Detect which cell encompasses the target text, then output its (x, y) center coordinate. 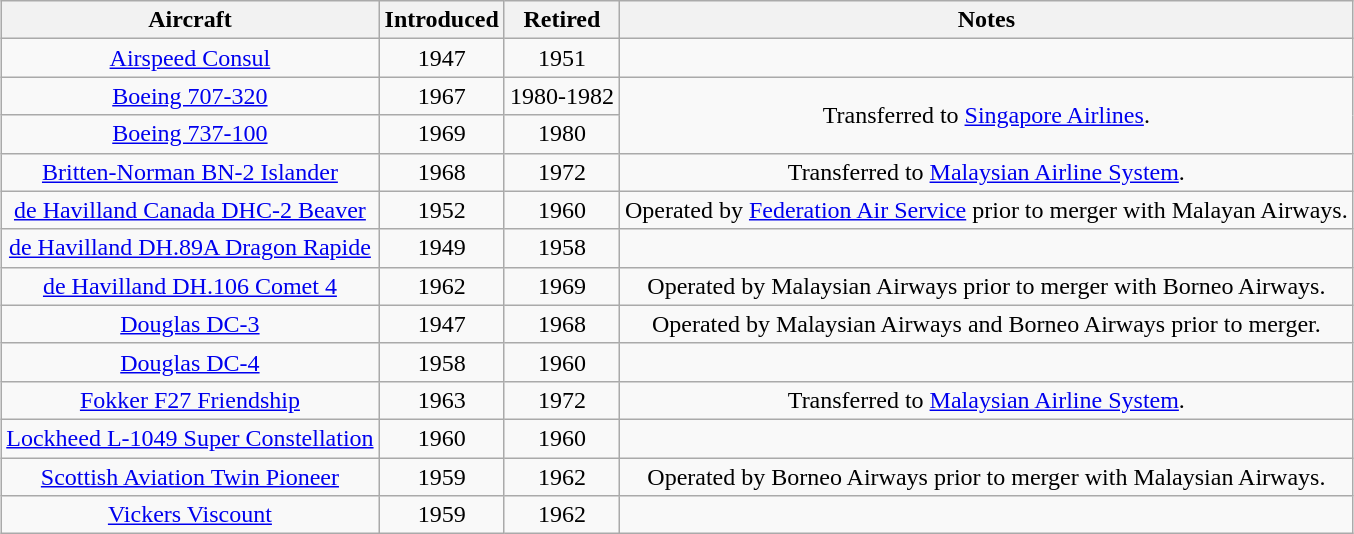
Aircraft (190, 20)
1963 (442, 400)
1949 (442, 248)
1980 (562, 134)
Airspeed Consul (190, 58)
Lockheed L-1049 Super Constellation (190, 438)
Vickers Viscount (190, 515)
Retired (562, 20)
de Havilland DH.89A Dragon Rapide (190, 248)
Fokker F27 Friendship (190, 400)
1951 (562, 58)
1980-1982 (562, 96)
Douglas DC-3 (190, 324)
Operated by Malaysian Airways prior to merger with Borneo Airways. (986, 286)
Notes (986, 20)
Boeing 737-100 (190, 134)
Operated by Malaysian Airways and Borneo Airways prior to merger. (986, 324)
Transferred to Singapore Airlines. (986, 115)
Scottish Aviation Twin Pioneer (190, 477)
Operated by Borneo Airways prior to merger with Malaysian Airways. (986, 477)
Britten-Norman BN-2 Islander (190, 172)
de Havilland Canada DHC-2 Beaver (190, 210)
Introduced (442, 20)
Boeing 707-320 (190, 96)
Douglas DC-4 (190, 362)
1967 (442, 96)
1952 (442, 210)
Operated by Federation Air Service prior to merger with Malayan Airways. (986, 210)
de Havilland DH.106 Comet 4 (190, 286)
